From the cell containing the given text, extract its center point as [x, y] coordinate. 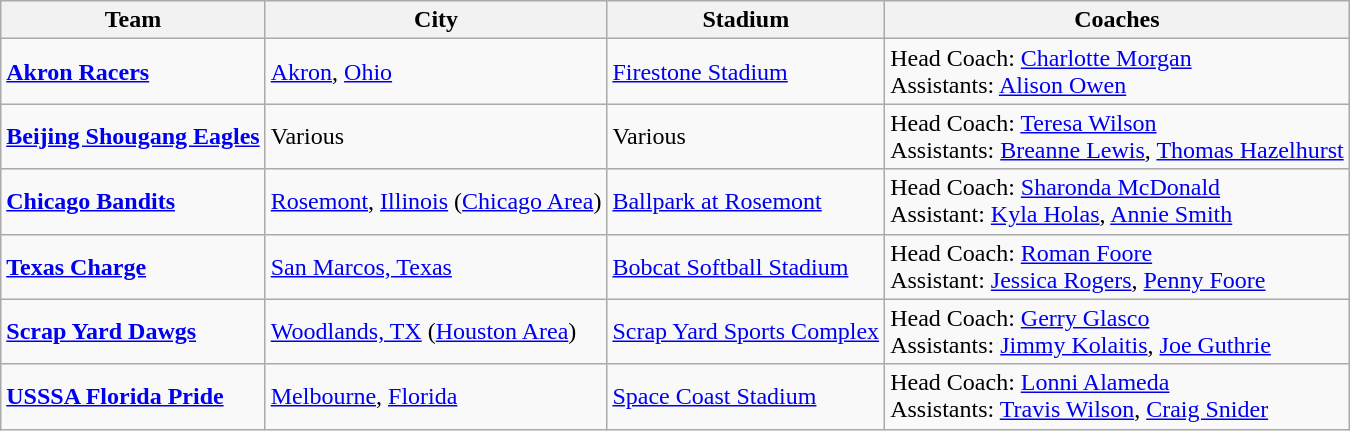
Woodlands, TX (Houston Area) [436, 332]
Texas Charge [133, 266]
Ballpark at Rosemont [746, 202]
Head Coach: Teresa Wilson Assistants: Breanne Lewis, Thomas Hazelhurst [1118, 136]
Chicago Bandits [133, 202]
San Marcos, Texas [436, 266]
Head Coach: Sharonda McDonald Assistant: Kyla Holas, Annie Smith [1118, 202]
Head Coach: Charlotte MorganAssistants: Alison Owen [1118, 72]
Space Coast Stadium [746, 396]
Akron, Ohio [436, 72]
Coaches [1118, 20]
Bobcat Softball Stadium [746, 266]
Firestone Stadium [746, 72]
Head Coach: Roman FooreAssistant: Jessica Rogers, Penny Foore [1118, 266]
Beijing Shougang Eagles [133, 136]
Head Coach: Lonni Alameda Assistants: Travis Wilson, Craig Snider [1118, 396]
Melbourne, Florida [436, 396]
Head Coach: Gerry Glasco Assistants: Jimmy Kolaitis, Joe Guthrie [1118, 332]
Scrap Yard Sports Complex [746, 332]
City [436, 20]
USSSA Florida Pride [133, 396]
Akron Racers [133, 72]
Scrap Yard Dawgs [133, 332]
Team [133, 20]
Stadium [746, 20]
Rosemont, Illinois (Chicago Area) [436, 202]
